Capture the cell that displays the provided text and extract its (X, Y) central coordinate. 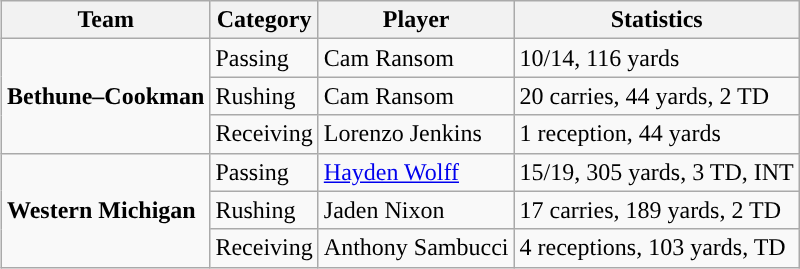
20 carries, 44 yards, 2 TD (656, 96)
4 receptions, 103 yards, TD (656, 248)
Anthony Sambucci (416, 248)
17 carries, 189 yards, 2 TD (656, 210)
Player (416, 20)
10/14, 116 yards (656, 58)
Team (105, 20)
Hayden Wolff (416, 172)
Western Michigan (105, 210)
Bethune–Cookman (105, 96)
Lorenzo Jenkins (416, 134)
Statistics (656, 20)
15/19, 305 yards, 3 TD, INT (656, 172)
Jaden Nixon (416, 210)
1 reception, 44 yards (656, 134)
Category (264, 20)
